From the cell containing the given text, extract its center point as (x, y) coordinate. 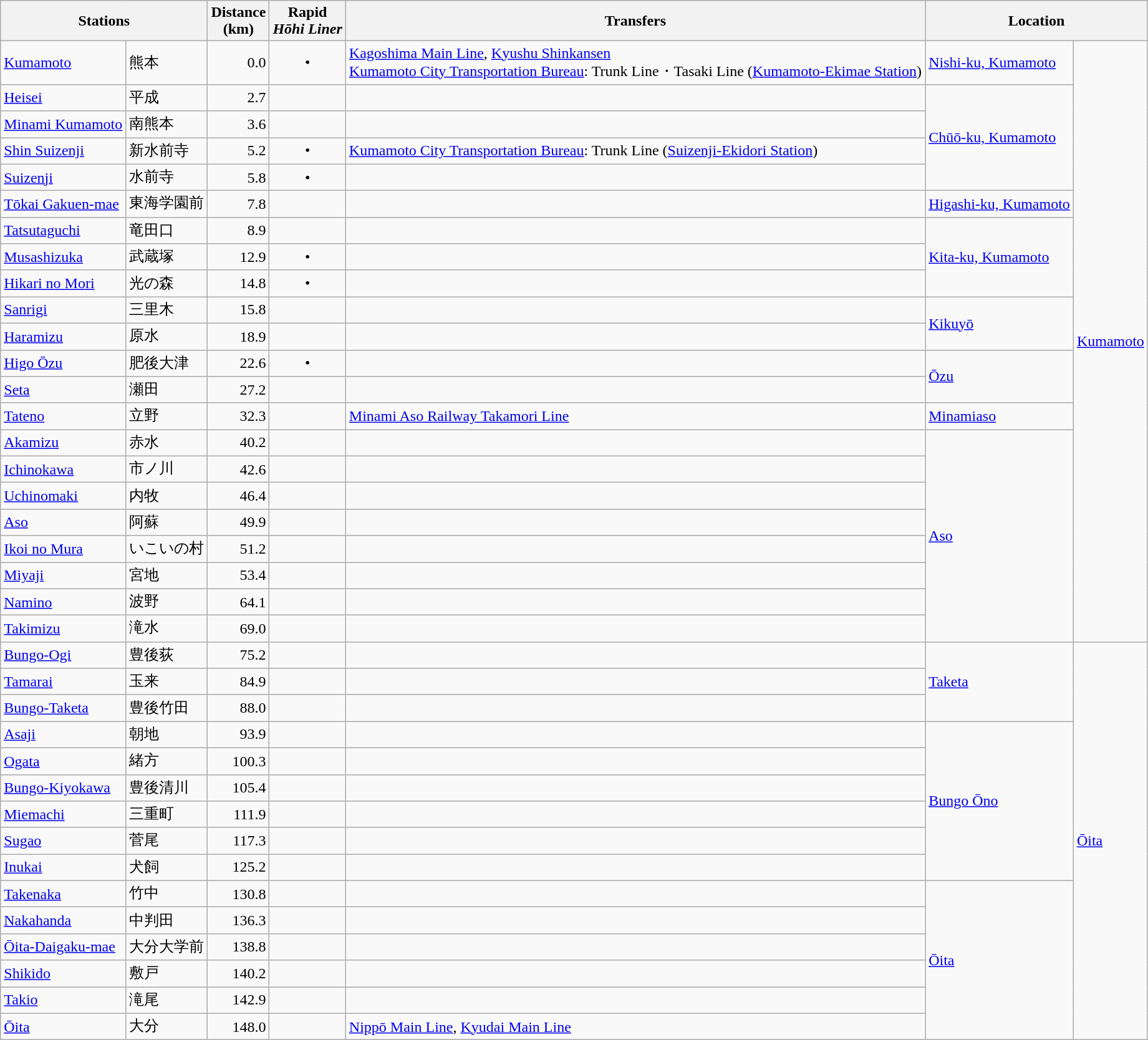
5.8 (238, 177)
Sanrigi (64, 311)
3.6 (238, 125)
Stations (104, 21)
49.9 (238, 522)
111.9 (238, 814)
瀬田 (167, 390)
新水前寺 (167, 151)
40.2 (238, 443)
犬飼 (167, 868)
8.9 (238, 231)
豊後清川 (167, 788)
緒方 (167, 761)
5.2 (238, 151)
Minamiaso (1000, 416)
滝水 (167, 628)
Tateno (64, 416)
原水 (167, 337)
Taketa (1000, 681)
Nishi-ku, Kumamoto (1000, 63)
Hikari no Mori (64, 283)
105.4 (238, 788)
0.0 (238, 63)
Kikuyō (1000, 323)
赤水 (167, 443)
豊後荻 (167, 655)
93.9 (238, 734)
Ichinokawa (64, 469)
Kagoshima Main Line, Kyushu ShinkansenKumamoto City Transportation Bureau: Trunk Line・Tasaki Line (Kumamoto-Ekimae Station) (635, 63)
Higashi-ku, Kumamoto (1000, 205)
64.1 (238, 602)
Takenaka (64, 894)
88.0 (238, 708)
菅尾 (167, 840)
136.3 (238, 920)
Seta (64, 390)
三重町 (167, 814)
Uchinomaki (64, 496)
三里木 (167, 311)
光の森 (167, 283)
武蔵塚 (167, 257)
142.9 (238, 1000)
12.9 (238, 257)
Ogata (64, 761)
Heisei (64, 97)
中判田 (167, 920)
Takio (64, 1000)
Ōita-Daigaku-mae (64, 946)
Tamarai (64, 682)
Bungo-Taketa (64, 708)
Shikido (64, 974)
125.2 (238, 868)
75.2 (238, 655)
Bungo-Ogi (64, 655)
宮地 (167, 576)
130.8 (238, 894)
東海学園前 (167, 205)
Kita-ku, Kumamoto (1000, 257)
滝尾 (167, 1000)
大分 (167, 1026)
138.8 (238, 946)
Chūō-ku, Kumamoto (1000, 137)
84.9 (238, 682)
大分大学前 (167, 946)
148.0 (238, 1026)
水前寺 (167, 177)
51.2 (238, 549)
Transfers (635, 21)
竹中 (167, 894)
Tatsutaguchi (64, 231)
Akamizu (64, 443)
豊後竹田 (167, 708)
53.4 (238, 576)
南熊本 (167, 125)
Takimizu (64, 628)
敷戸 (167, 974)
46.4 (238, 496)
Sugao (64, 840)
Tōkai Gakuen-mae (64, 205)
Miemachi (64, 814)
Minami Aso Railway Takamori Line (635, 416)
117.3 (238, 840)
玉来 (167, 682)
100.3 (238, 761)
Inukai (64, 868)
Haramizu (64, 337)
Nakahanda (64, 920)
竜田口 (167, 231)
Bungo Ōno (1000, 801)
Location (1036, 21)
Ikoi no Mura (64, 549)
平成 (167, 97)
Ōzu (1000, 377)
Suizenji (64, 177)
熊本 (167, 63)
内牧 (167, 496)
27.2 (238, 390)
Distance(km) (238, 21)
肥後大津 (167, 363)
7.8 (238, 205)
Minami Kumamoto (64, 125)
Musashizuka (64, 257)
18.9 (238, 337)
Higo Ōzu (64, 363)
波野 (167, 602)
Rapid Hōhi Liner (307, 21)
22.6 (238, 363)
朝地 (167, 734)
Asaji (64, 734)
立野 (167, 416)
Miyaji (64, 576)
15.8 (238, 311)
いこいの村 (167, 549)
Shin Suizenji (64, 151)
阿蘇 (167, 522)
14.8 (238, 283)
Bungo-Kiyokawa (64, 788)
Nippō Main Line, Kyudai Main Line (635, 1026)
Namino (64, 602)
32.3 (238, 416)
Kumamoto City Transportation Bureau: Trunk Line (Suizenji-Ekidori Station) (635, 151)
42.6 (238, 469)
69.0 (238, 628)
2.7 (238, 97)
140.2 (238, 974)
市ノ川 (167, 469)
